Provide the [x, y] coordinate of the cell's center where the given text is located.  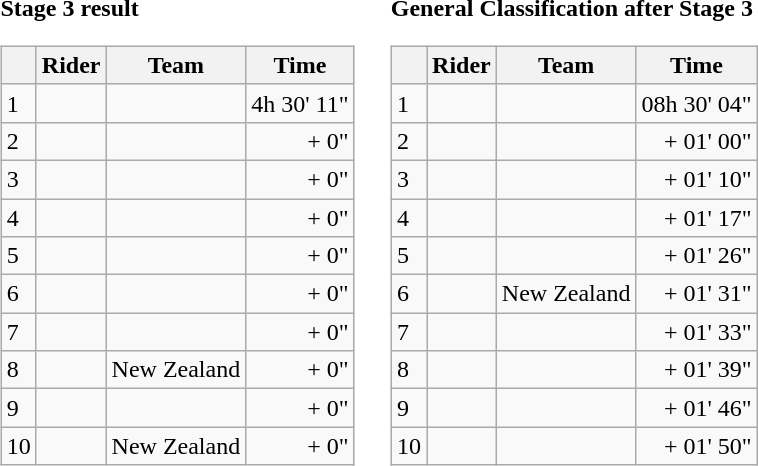
+ 01' 46" [696, 408]
+ 01' 39" [696, 370]
+ 01' 31" [696, 294]
+ 01' 10" [696, 179]
+ 01' 50" [696, 446]
+ 01' 26" [696, 256]
08h 30' 04" [696, 103]
4h 30' 11" [300, 103]
+ 01' 00" [696, 141]
+ 01' 33" [696, 332]
+ 01' 17" [696, 217]
